For the text-containing cell, return its midpoint in (X, Y) coordinate format. 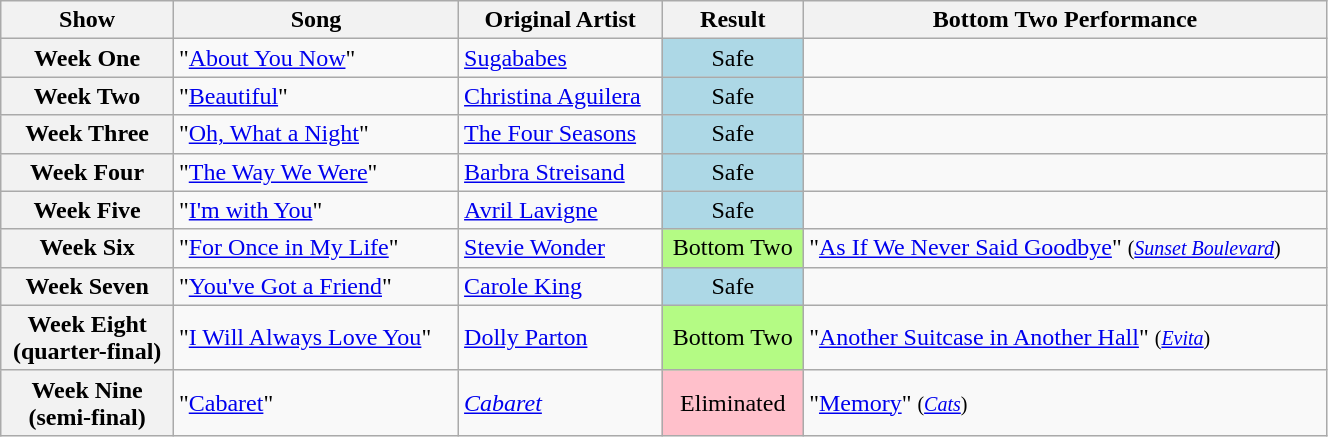
"As If We Never Said Goodbye" (Sunset Boulevard) (1066, 248)
"For Once in My Life" (316, 248)
Week Five (88, 210)
Result (733, 20)
"I Will Always Love You" (316, 338)
Original Artist (560, 20)
Week Four (88, 172)
Sugababes (560, 58)
Week Seven (88, 286)
Song (316, 20)
Week Two (88, 96)
"About You Now" (316, 58)
Show (88, 20)
Week Nine (semi-final) (88, 402)
Bottom Two Performance (1066, 20)
Week Eight (quarter-final) (88, 338)
"Memory" (Cats) (1066, 402)
Christina Aguilera (560, 96)
Week Six (88, 248)
Eliminated (733, 402)
Avril Lavigne (560, 210)
"I'm with You" (316, 210)
Carole King (560, 286)
Week Three (88, 134)
Week One (88, 58)
Barbra Streisand (560, 172)
Cabaret (560, 402)
"You've Got a Friend" (316, 286)
"Oh, What a Night" (316, 134)
"Beautiful" (316, 96)
"Another Suitcase in Another Hall" (Evita) (1066, 338)
Stevie Wonder (560, 248)
The Four Seasons (560, 134)
Dolly Parton (560, 338)
"Cabaret" (316, 402)
"The Way We Were" (316, 172)
